Capture the cell that displays the provided text and extract its (X, Y) central coordinate. 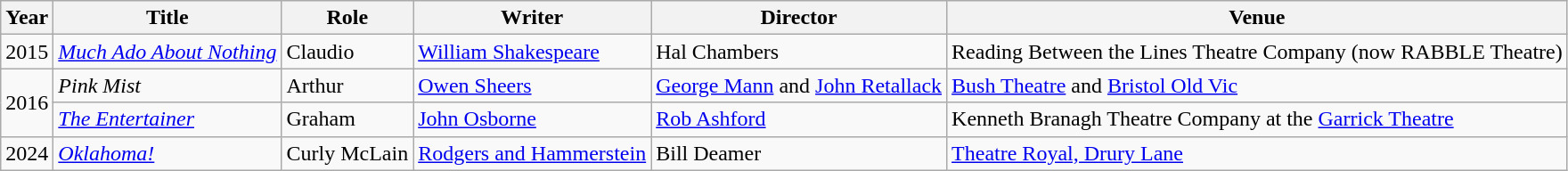
Curly McLain (347, 153)
William Shakespeare (533, 52)
George Mann and John Retallack (799, 85)
Title (167, 18)
Bill Deamer (799, 153)
Director (799, 18)
The Entertainer (167, 119)
Hal Chambers (799, 52)
Much Ado About Nothing (167, 52)
Theatre Royal, Drury Lane (1258, 153)
2015 (27, 52)
2016 (27, 102)
Role (347, 18)
Claudio (347, 52)
Arthur (347, 85)
Rodgers and Hammerstein (533, 153)
Owen Sheers (533, 85)
Oklahoma! (167, 153)
Bush Theatre and Bristol Old Vic (1258, 85)
Reading Between the Lines Theatre Company (now RABBLE Theatre) (1258, 52)
Graham (347, 119)
Year (27, 18)
Writer (533, 18)
John Osborne (533, 119)
Rob Ashford (799, 119)
Pink Mist (167, 85)
2024 (27, 153)
Kenneth Branagh Theatre Company at the Garrick Theatre (1258, 119)
Venue (1258, 18)
